Locate the cell with the specified text and output its (x, y) center coordinate. 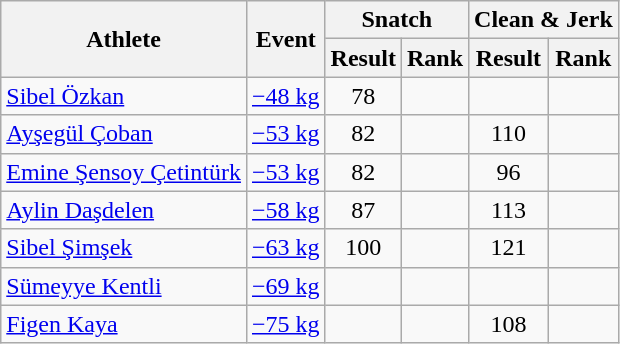
110 (509, 134)
121 (509, 248)
−63 kg (286, 248)
Clean & Jerk (544, 20)
Emine Şensoy Çetintürk (124, 172)
100 (363, 248)
87 (363, 210)
Athlete (124, 39)
108 (509, 324)
78 (363, 96)
−75 kg (286, 324)
Sibel Özkan (124, 96)
Sibel Şimşek (124, 248)
96 (509, 172)
−69 kg (286, 286)
Aylin Daşdelen (124, 210)
Event (286, 39)
Ayşegül Çoban (124, 134)
−48 kg (286, 96)
Figen Kaya (124, 324)
−58 kg (286, 210)
113 (509, 210)
Snatch (397, 20)
Sümeyye Kentli (124, 286)
